Return the (x, y) coordinate for the center point of the cell that contains the specified text.  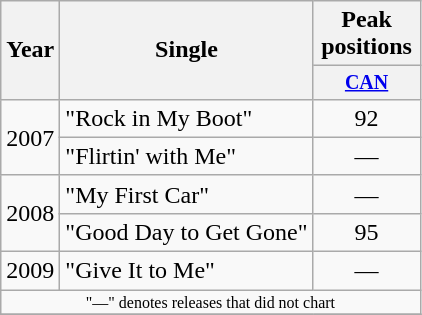
95 (366, 232)
"Rock in My Boot" (186, 118)
"—" denotes releases that did not chart (210, 302)
2008 (30, 213)
"Give It to Me" (186, 271)
"Good Day to Get Gone" (186, 232)
Year (30, 50)
92 (366, 118)
2009 (30, 271)
CAN (366, 82)
2007 (30, 137)
"Flirtin' with Me" (186, 156)
Peak positions (366, 34)
Single (186, 50)
"My First Car" (186, 194)
